Find where the given text appears and provide that cell's center as [X, Y] coordinate. 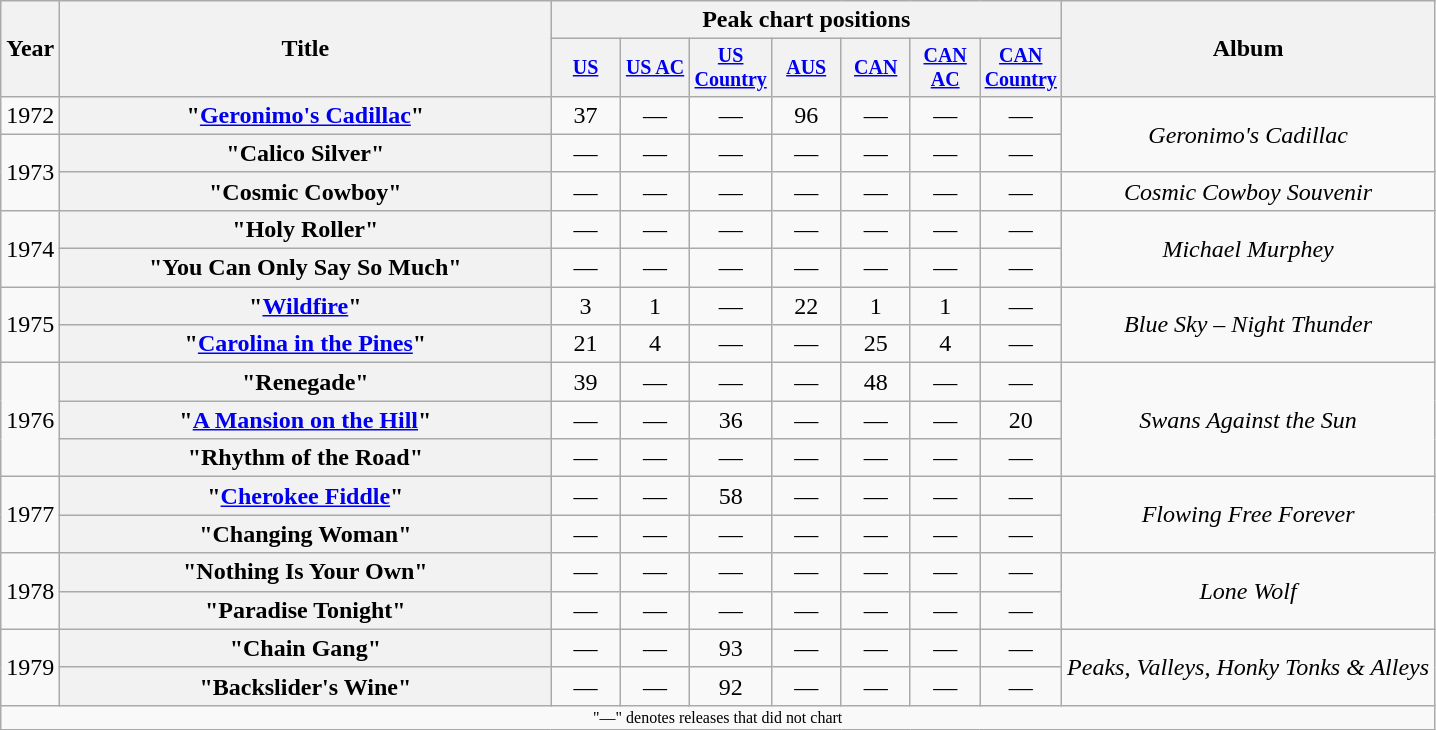
"A Mansion on the Hill" [306, 420]
"Paradise Tonight" [306, 610]
1978 [30, 591]
"Calico Silver" [306, 153]
1977 [30, 515]
CAN AC [944, 68]
"Holy Roller" [306, 229]
Michael Murphey [1248, 248]
21 [586, 344]
Geronimo's Cadillac [1248, 134]
Swans Against the Sun [1248, 420]
Blue Sky – Night Thunder [1248, 325]
1972 [30, 115]
"Rhythm of the Road" [306, 458]
Year [30, 49]
Album [1248, 49]
"Changing Woman" [306, 534]
58 [731, 496]
CAN Country [1021, 68]
"Chain Gang" [306, 648]
"Cosmic Cowboy" [306, 191]
"Geronimo's Cadillac" [306, 115]
CAN [876, 68]
US Country [731, 68]
39 [586, 382]
1976 [30, 420]
US AC [654, 68]
1973 [30, 172]
US [586, 68]
Cosmic Cowboy Souvenir [1248, 191]
AUS [806, 68]
"Renegade" [306, 382]
"Nothing Is Your Own" [306, 572]
93 [731, 648]
48 [876, 382]
1979 [30, 667]
37 [586, 115]
25 [876, 344]
92 [731, 686]
"Backslider's Wine" [306, 686]
36 [731, 420]
"Cherokee Fiddle" [306, 496]
Peaks, Valleys, Honky Tonks & Alleys [1248, 667]
96 [806, 115]
1974 [30, 248]
"Wildfire" [306, 306]
Peak chart positions [806, 20]
22 [806, 306]
20 [1021, 420]
1975 [30, 325]
3 [586, 306]
Flowing Free Forever [1248, 515]
Lone Wolf [1248, 591]
"Carolina in the Pines" [306, 344]
Title [306, 49]
"You Can Only Say So Much" [306, 268]
"—" denotes releases that did not chart [718, 717]
